Locate the cell with the specified text and output its [X, Y] center coordinate. 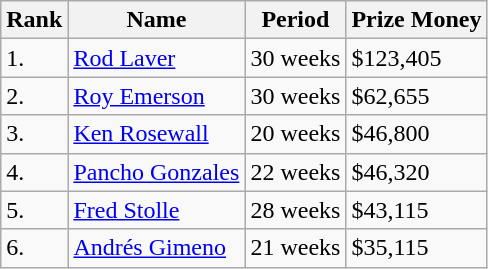
28 weeks [296, 210]
1. [34, 58]
5. [34, 210]
Ken Rosewall [156, 134]
$35,115 [416, 248]
21 weeks [296, 248]
2. [34, 96]
4. [34, 172]
Fred Stolle [156, 210]
Rod Laver [156, 58]
Roy Emerson [156, 96]
$46,320 [416, 172]
$46,800 [416, 134]
Name [156, 20]
$43,115 [416, 210]
Prize Money [416, 20]
Pancho Gonzales [156, 172]
$123,405 [416, 58]
3. [34, 134]
Period [296, 20]
22 weeks [296, 172]
6. [34, 248]
Andrés Gimeno [156, 248]
Rank [34, 20]
20 weeks [296, 134]
$62,655 [416, 96]
